Return the (x, y) coordinate for the center point of the cell that contains the specified text.  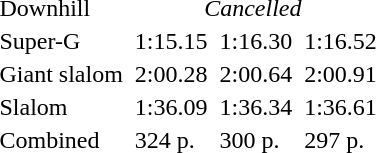
1:36.09 (171, 107)
1:16.30 (256, 41)
2:00.28 (171, 74)
2:00.64 (256, 74)
1:36.34 (256, 107)
1:15.15 (171, 41)
